Capture the cell that displays the provided text and extract its [x, y] central coordinate. 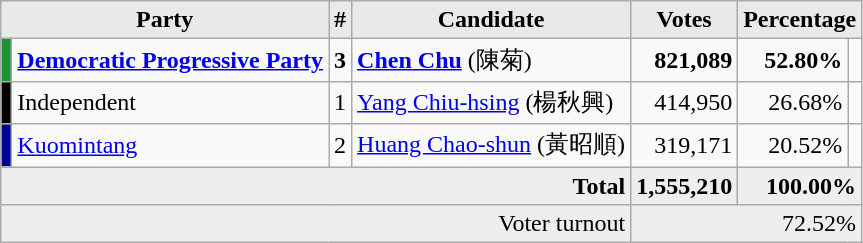
Chen Chu (陳菊) [492, 60]
1,555,210 [684, 185]
Votes [684, 20]
821,089 [684, 60]
319,171 [684, 146]
Yang Chiu-hsing (楊秋興) [492, 102]
2 [340, 146]
Democratic Progressive Party [170, 60]
# [340, 20]
Voter turnout [316, 224]
100.00% [800, 185]
26.68% [793, 102]
Kuomintang [170, 146]
Huang Chao-shun (黃昭順) [492, 146]
Candidate [492, 20]
52.80% [793, 60]
1 [340, 102]
Party [165, 20]
20.52% [793, 146]
414,950 [684, 102]
3 [340, 60]
Total [316, 185]
72.52% [746, 224]
Percentage [800, 20]
Independent [170, 102]
